For the text-containing cell, return its midpoint in (x, y) coordinate format. 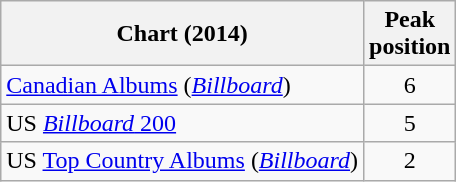
6 (410, 85)
5 (410, 123)
Peakposition (410, 34)
US Top Country Albums (Billboard) (182, 161)
Canadian Albums (Billboard) (182, 85)
Chart (2014) (182, 34)
US Billboard 200 (182, 123)
2 (410, 161)
